Locate the cell with the specified text and output its [X, Y] center coordinate. 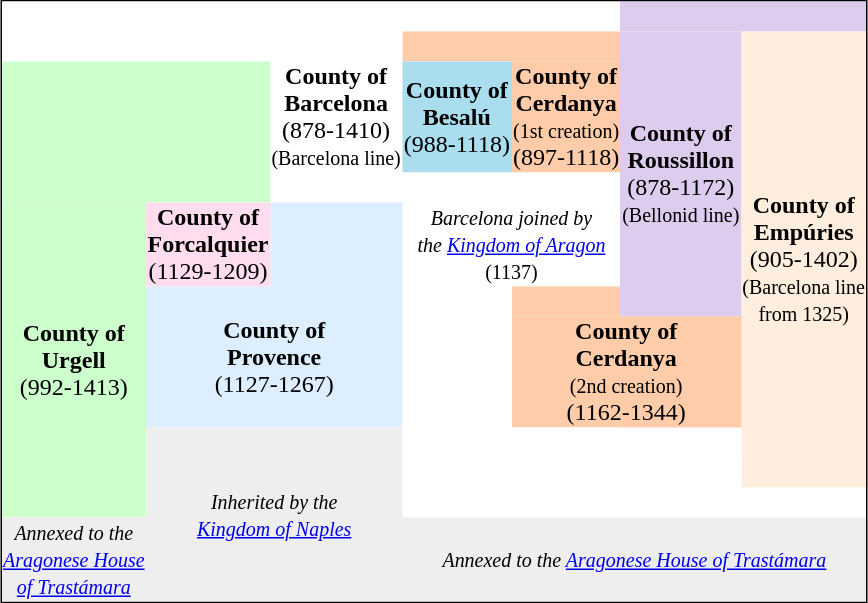
County ofEmpúries(905-1402)(Barcelona linefrom 1325) [804, 260]
County ofForcalquier(1129-1209) [208, 244]
County ofProvence(1127-1267) [274, 356]
County ofUrgell(992-1413) [74, 360]
Annexed to theAragonese Houseof Trastámara [74, 560]
Inherited by theKingdom of Naples [274, 515]
County ofCerdanya(1st creation)(897-1118) [566, 118]
County ofCerdanya(2nd creation)(1162-1344) [626, 372]
County ofBesalú(988-1118) [456, 118]
Annexed to the Aragonese House of Trastámara [634, 560]
County ofBarcelona(878-1410)(Barcelona line) [336, 118]
County ofRoussillon(878-1172)(Bellonid line) [681, 174]
Barcelona joined by the Kingdom of Aragon(1137) [511, 244]
